Find where the given text appears and provide that cell's center as [x, y] coordinate. 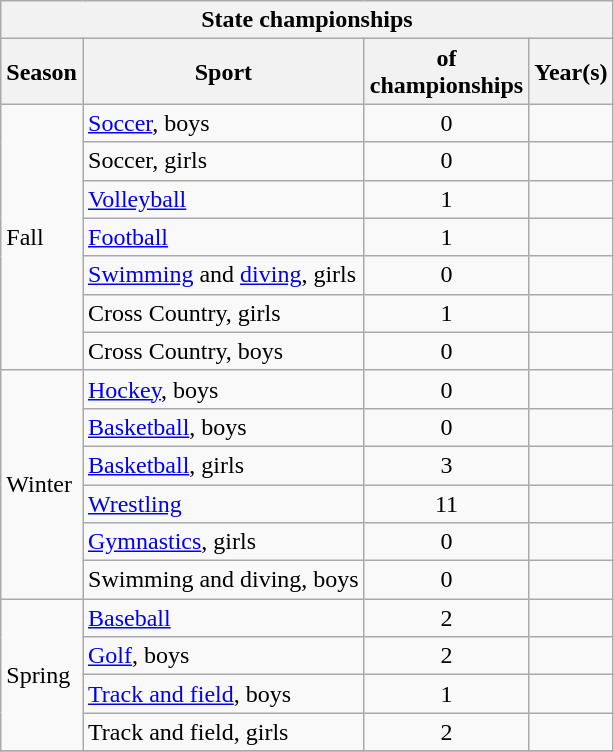
Season [42, 72]
3 [446, 465]
Basketball, girls [223, 465]
Soccer, boys [223, 123]
Winter [42, 484]
Year(s) [571, 72]
Volleyball [223, 199]
Wrestling [223, 503]
Swimming and diving, boys [223, 580]
Sport [223, 72]
ofchampionships [446, 72]
Track and field, girls [223, 732]
State championships [307, 20]
Gymnastics, girls [223, 542]
Football [223, 237]
11 [446, 503]
Swimming and diving, girls [223, 275]
Golf, boys [223, 656]
Basketball, boys [223, 427]
Track and field, boys [223, 694]
Spring [42, 675]
Cross Country, boys [223, 351]
Hockey, boys [223, 389]
Fall [42, 237]
Cross Country, girls [223, 313]
Baseball [223, 618]
Soccer, girls [223, 161]
